Scan for the cell matching the given text and deliver its [x, y] coordinate at center. 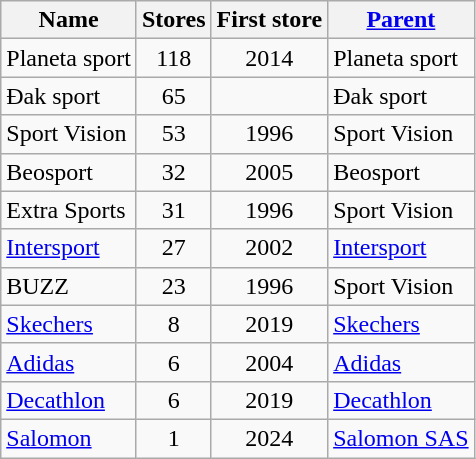
Parent [401, 20]
118 [174, 58]
53 [174, 134]
2002 [270, 248]
8 [174, 324]
BUZZ [69, 286]
23 [174, 286]
27 [174, 248]
31 [174, 210]
2005 [270, 172]
Stores [174, 20]
Salomon [69, 438]
1 [174, 438]
First store [270, 20]
2014 [270, 58]
32 [174, 172]
65 [174, 96]
2004 [270, 362]
Extra Sports [69, 210]
Name [69, 20]
Salomon SAS [401, 438]
2024 [270, 438]
